Search for the cell housing the specified text and yield its [x, y] center coordinate. 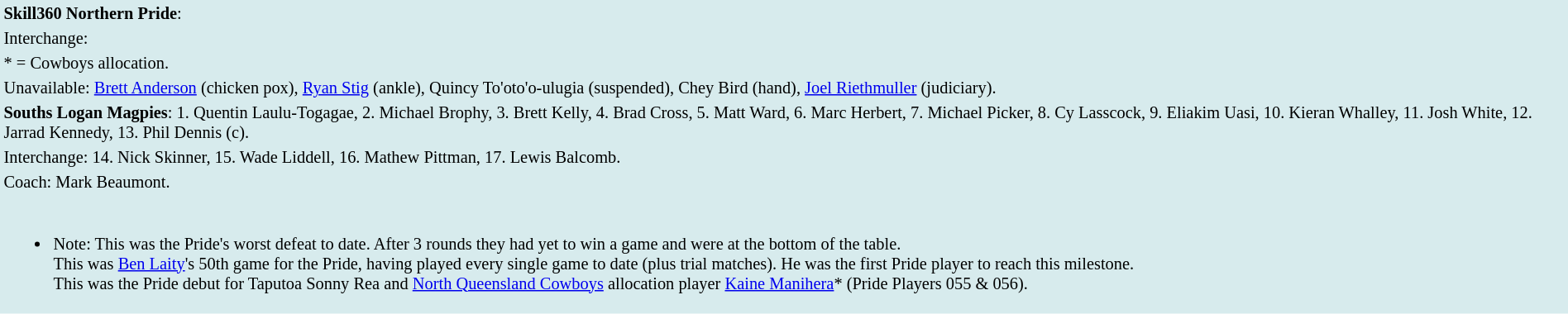
Skill360 Northern Pride: [784, 13]
* = Cowboys allocation. [784, 63]
Coach: Mark Beaumont. [784, 182]
Interchange: [784, 38]
Unavailable: Brett Anderson (chicken pox), Ryan Stig (ankle), Quincy To'oto'o-ulugia (suspended), Chey Bird (hand), Joel Riethmuller (judiciary). [784, 88]
Interchange: 14. Nick Skinner, 15. Wade Liddell, 16. Mathew Pittman, 17. Lewis Balcomb. [784, 157]
